Provide the (x, y) coordinate of the cell's center where the given text is located.  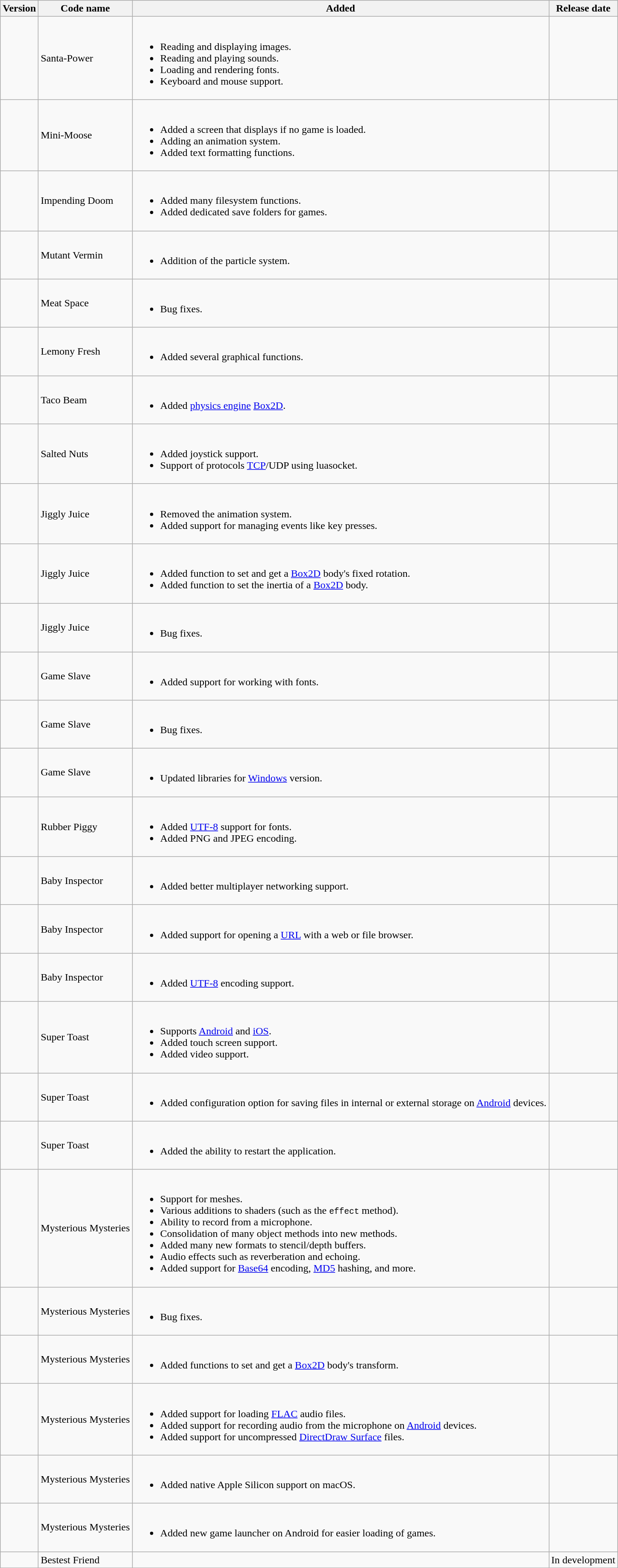
Added function to set and get a Box2D body's fixed rotation.Added function to set the inertia of a Box2D body. (340, 573)
Reading and displaying images.Reading and playing sounds.Loading and rendering fonts.Keyboard and mouse support. (340, 58)
Added functions to set and get a Box2D body's transform. (340, 1360)
Santa-Power (85, 58)
Code name (85, 9)
Removed the animation system.Added support for managing events like key presses. (340, 514)
Added a screen that displays if no game is loaded.Adding an animation system.Added text formatting functions. (340, 135)
Added better multiplayer networking support. (340, 881)
Bestest Friend (85, 1560)
Added configuration option for saving files in internal or external storage on Android devices. (340, 1097)
Mini-Moose (85, 135)
Rubber Piggy (85, 827)
Version (20, 9)
Mutant Vermin (85, 255)
Added many filesystem functions.Added dedicated save folders for games. (340, 201)
In development (583, 1560)
Updated libraries for Windows version. (340, 772)
Added support for working with fonts. (340, 676)
Added support for opening a URL with a web or file browser. (340, 929)
Salted Nuts (85, 454)
Added physics engine Box2D. (340, 400)
Added native Apple Silicon support on macOS. (340, 1479)
Added several graphical functions. (340, 351)
Taco Beam (85, 400)
Supports Android and iOS.Added touch screen support.Added video support. (340, 1037)
Added joystick support.Support of protocols TCP/UDP using luasocket. (340, 454)
Added new game launcher on Android for easier loading of games. (340, 1527)
Added UTF-8 encoding support. (340, 978)
Release date (583, 9)
Addition of the particle system. (340, 255)
Impending Doom (85, 201)
Added (340, 9)
Added UTF-8 support for fonts.Added PNG and JPEG encoding. (340, 827)
Lemony Fresh (85, 351)
Meat Space (85, 303)
Added the ability to restart the application. (340, 1145)
